Search for the cell housing the specified text and yield its [X, Y] center coordinate. 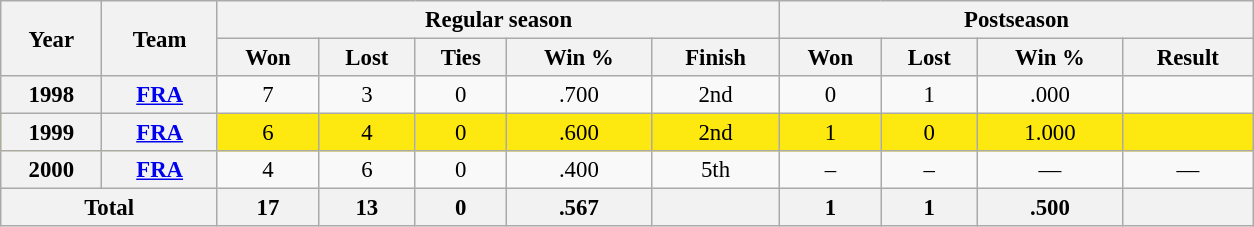
.400 [578, 170]
5th [716, 170]
7 [268, 95]
2000 [52, 170]
Regular season [498, 20]
.600 [578, 133]
.567 [578, 208]
.700 [578, 95]
1999 [52, 133]
1.000 [1050, 133]
Ties [460, 58]
1998 [52, 95]
.500 [1050, 208]
Result [1188, 58]
13 [368, 208]
Team [160, 38]
Total [110, 208]
Year [52, 38]
Postseason [1016, 20]
3 [368, 95]
.000 [1050, 95]
Finish [716, 58]
17 [268, 208]
